Locate the cell with the specified text and output its [X, Y] center coordinate. 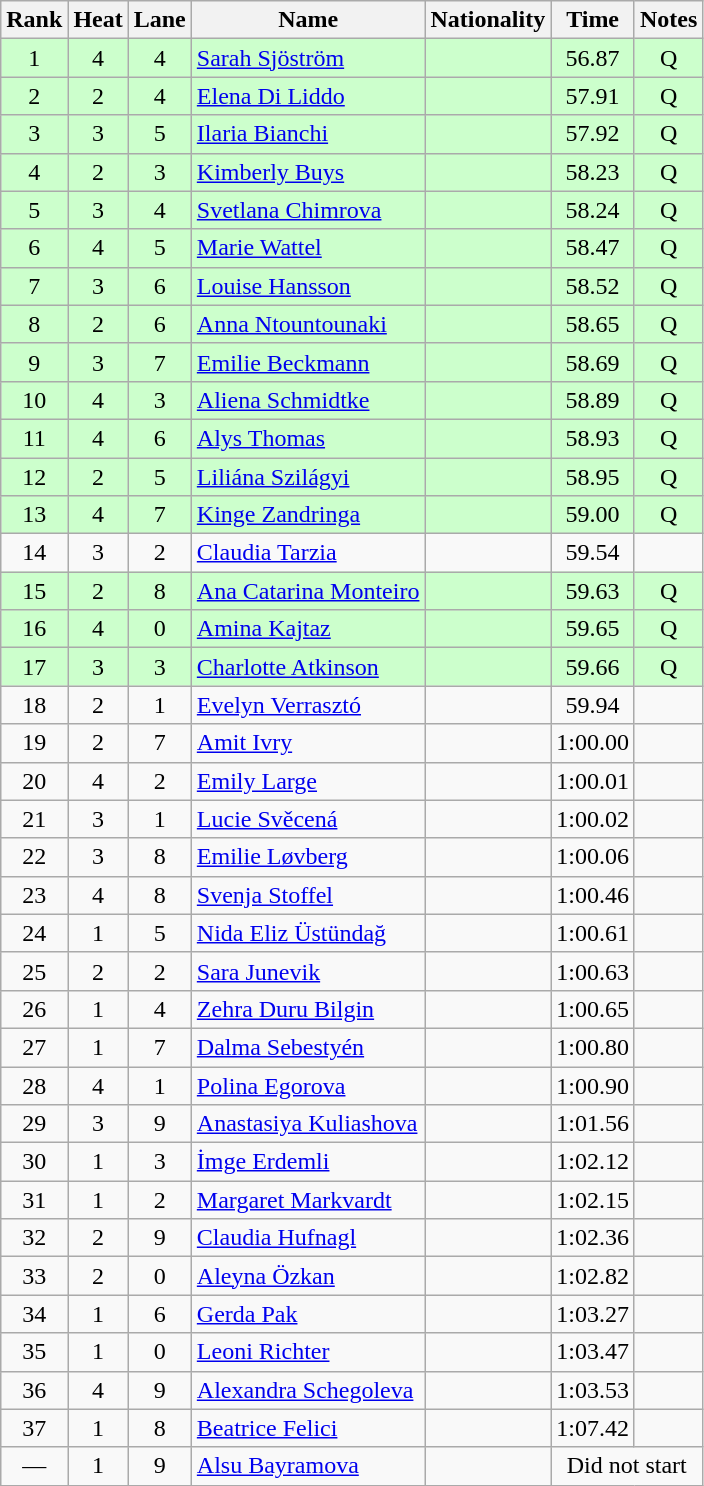
1:00.06 [593, 857]
Nida Eliz Üstündağ [308, 933]
19 [34, 743]
57.92 [593, 134]
Name [308, 20]
Beatrice Felici [308, 1428]
35 [34, 1352]
Margaret Markvardt [308, 1200]
31 [34, 1200]
13 [34, 515]
1:02.12 [593, 1162]
Amina Kajtaz [308, 629]
Anastasiya Kuliashova [308, 1124]
58.89 [593, 400]
1:00.02 [593, 819]
58.95 [593, 477]
11 [34, 438]
57.91 [593, 96]
58.93 [593, 438]
Sarah Sjöström [308, 58]
1:02.15 [593, 1200]
Aliena Schmidtke [308, 400]
1:03.47 [593, 1352]
Emily Large [308, 781]
58.52 [593, 286]
Sara Junevik [308, 971]
14 [34, 553]
29 [34, 1124]
17 [34, 667]
Elena Di Liddo [308, 96]
Did not start [627, 1466]
Aleyna Özkan [308, 1276]
59.65 [593, 629]
58.65 [593, 324]
1:00.80 [593, 1047]
Rank [34, 20]
Emilie Beckmann [308, 362]
1:02.36 [593, 1238]
Zehra Duru Bilgin [308, 1009]
Lane [160, 20]
1:03.27 [593, 1314]
Alys Thomas [308, 438]
Alexandra Schegoleva [308, 1390]
Charlotte Atkinson [308, 667]
58.47 [593, 248]
25 [34, 971]
Claudia Tarzia [308, 553]
24 [34, 933]
58.23 [593, 172]
1:00.63 [593, 971]
59.94 [593, 705]
Kinge Zandringa [308, 515]
Ilaria Bianchi [308, 134]
Claudia Hufnagl [308, 1238]
Evelyn Verrasztó [308, 705]
33 [34, 1276]
59.00 [593, 515]
37 [34, 1428]
İmge Erdemli [308, 1162]
12 [34, 477]
58.69 [593, 362]
28 [34, 1085]
1:01.56 [593, 1124]
56.87 [593, 58]
23 [34, 895]
32 [34, 1238]
— [34, 1466]
Ana Catarina Monteiro [308, 591]
1:00.00 [593, 743]
59.63 [593, 591]
Svenja Stoffel [308, 895]
Heat [98, 20]
36 [34, 1390]
21 [34, 819]
1:03.53 [593, 1390]
Kimberly Buys [308, 172]
15 [34, 591]
Anna Ntountounaki [308, 324]
Lucie Svěcená [308, 819]
Marie Wattel [308, 248]
30 [34, 1162]
Emilie Løvberg [308, 857]
1:00.90 [593, 1085]
59.66 [593, 667]
1:00.01 [593, 781]
1:00.46 [593, 895]
34 [34, 1314]
20 [34, 781]
27 [34, 1047]
Polina Egorova [308, 1085]
Amit Ivry [308, 743]
Nationality [488, 20]
22 [34, 857]
Liliána Szilágyi [308, 477]
59.54 [593, 553]
1:00.61 [593, 933]
Time [593, 20]
Svetlana Chimrova [308, 210]
18 [34, 705]
Gerda Pak [308, 1314]
Alsu Bayramova [308, 1466]
58.24 [593, 210]
Leoni Richter [308, 1352]
Louise Hansson [308, 286]
1:00.65 [593, 1009]
1:02.82 [593, 1276]
1:07.42 [593, 1428]
Notes [668, 20]
10 [34, 400]
16 [34, 629]
26 [34, 1009]
Dalma Sebestyén [308, 1047]
